Locate the cell with the specified text and output its (X, Y) center coordinate. 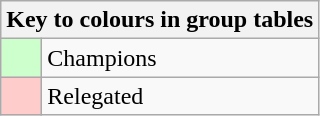
Key to colours in group tables (160, 20)
Relegated (180, 96)
Champions (180, 58)
